Determine the (X, Y) coordinate at the center of the cell enclosing the given text.  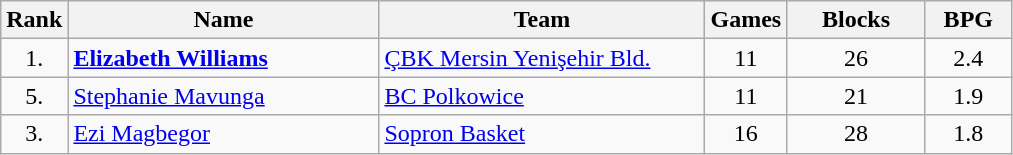
2.4 (968, 58)
Sopron Basket (542, 134)
21 (856, 96)
Blocks (856, 20)
3. (34, 134)
ÇBK Mersin Yenişehir Bld. (542, 58)
Rank (34, 20)
Stephanie Mavunga (224, 96)
Elizabeth Williams (224, 58)
1.8 (968, 134)
5. (34, 96)
BPG (968, 20)
1.9 (968, 96)
1. (34, 58)
28 (856, 134)
Games (746, 20)
BC Polkowice (542, 96)
Ezi Magbegor (224, 134)
Name (224, 20)
Team (542, 20)
26 (856, 58)
16 (746, 134)
